Return (x, y) of the center of cell containing provided text 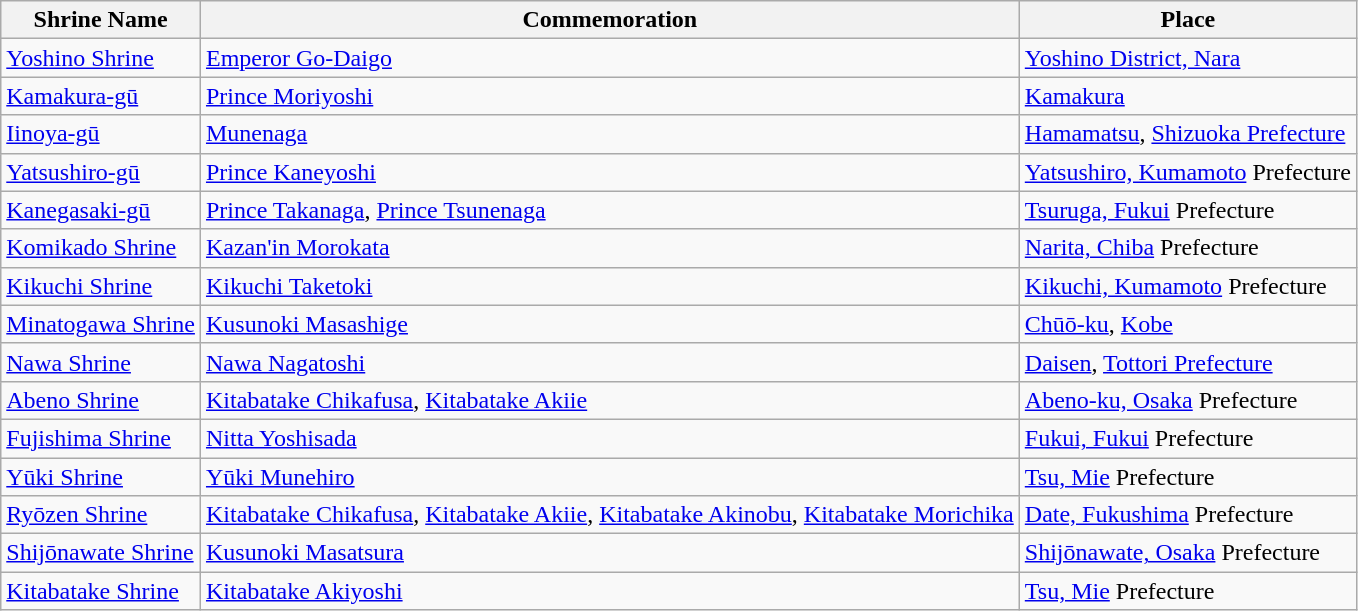
Abeno Shrine (101, 400)
Kikuchi, Kumamoto Prefecture (1188, 286)
Yūki Shrine (101, 477)
Yatsushiro-gū (101, 172)
Kikuchi Shrine (101, 286)
Kitabatake Akiyoshi (610, 591)
Nitta Yoshisada (610, 438)
Shrine Name (101, 20)
Kamakura-gū (101, 96)
Emperor Go-Daigo (610, 58)
Kitabatake Chikafusa, Kitabatake Akiie (610, 400)
Fukui, Fukui Prefecture (1188, 438)
Kitabatake Chikafusa, Kitabatake Akiie, Kitabatake Akinobu, Kitabatake Morichika (610, 515)
Nawa Shrine (101, 362)
Date, Fukushima Prefecture (1188, 515)
Commemoration (610, 20)
Daisen, Tottori Prefecture (1188, 362)
Minatogawa Shrine (101, 324)
Yoshino District, Nara (1188, 58)
Yatsushiro, Kumamoto Prefecture (1188, 172)
Iinoya-gū (101, 134)
Kanegasaki-gū (101, 210)
Ryōzen Shrine (101, 515)
Kusunoki Masatsura (610, 553)
Munenaga (610, 134)
Nawa Nagatoshi (610, 362)
Abeno-ku, Osaka Prefecture (1188, 400)
Shijōnawate Shrine (101, 553)
Kikuchi Taketoki (610, 286)
Hamamatsu, Shizuoka Prefecture (1188, 134)
Place (1188, 20)
Yoshino Shrine (101, 58)
Kamakura (1188, 96)
Prince Moriyoshi (610, 96)
Kazan'in Morokata (610, 248)
Prince Takanaga, Prince Tsunenaga (610, 210)
Komikado Shrine (101, 248)
Yūki Munehiro (610, 477)
Shijōnawate, Osaka Prefecture (1188, 553)
Chūō-ku, Kobe (1188, 324)
Kusunoki Masashige (610, 324)
Narita, Chiba Prefecture (1188, 248)
Kitabatake Shrine (101, 591)
Tsuruga, Fukui Prefecture (1188, 210)
Fujishima Shrine (101, 438)
Prince Kaneyoshi (610, 172)
